Identify which cell holds the provided text, then report its [X, Y] central coordinate. 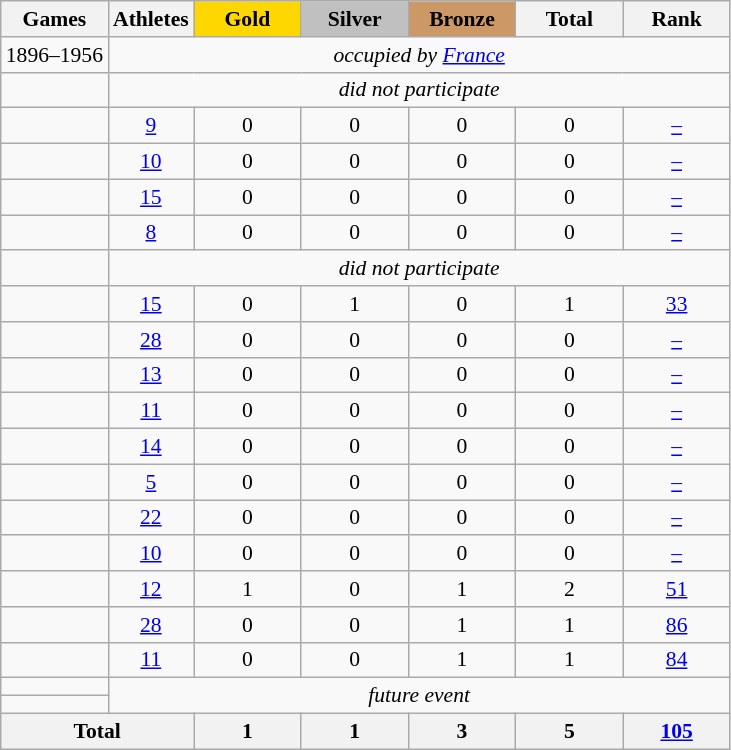
8 [151, 233]
Gold [248, 19]
Games [54, 19]
33 [676, 304]
Athletes [151, 19]
Bronze [462, 19]
9 [151, 126]
86 [676, 625]
2 [570, 589]
Silver [354, 19]
14 [151, 447]
51 [676, 589]
84 [676, 660]
3 [462, 732]
Rank [676, 19]
occupied by France [419, 55]
105 [676, 732]
1896–1956 [54, 55]
22 [151, 518]
12 [151, 589]
future event [419, 696]
13 [151, 375]
